Identify which cell holds the provided text, then report its (X, Y) central coordinate. 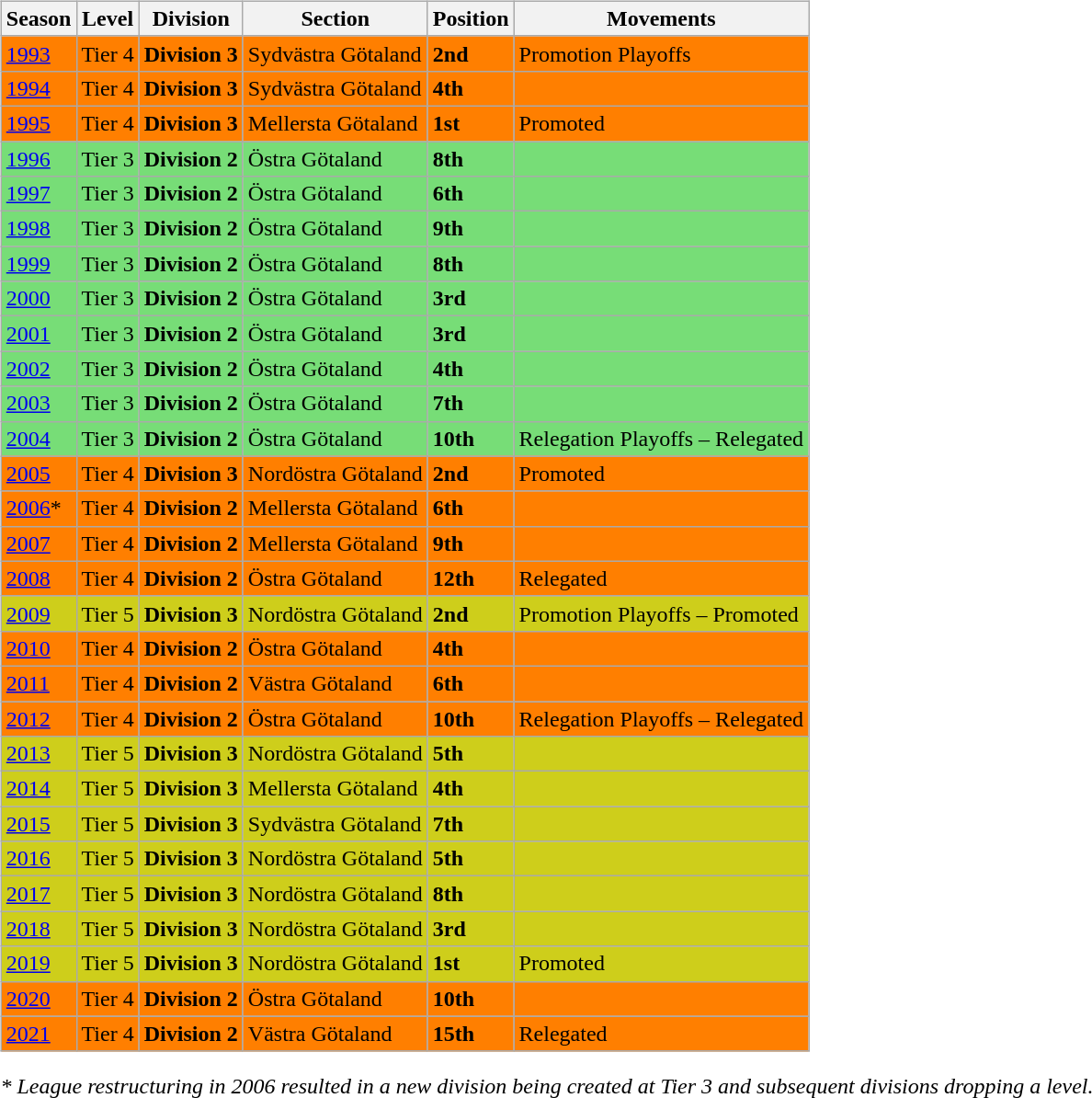
Division (191, 18)
15th (471, 1034)
1994 (39, 88)
1997 (39, 194)
2017 (39, 894)
1998 (39, 229)
Section (335, 18)
Level (108, 18)
2008 (39, 578)
Position (471, 18)
2016 (39, 859)
1995 (39, 123)
1993 (39, 53)
2002 (39, 369)
Promotion Playoffs – Promoted (662, 613)
2011 (39, 683)
2007 (39, 543)
2019 (39, 964)
2003 (39, 404)
2018 (39, 929)
2013 (39, 754)
2006* (39, 509)
2014 (39, 789)
1996 (39, 159)
2000 (39, 299)
2004 (39, 439)
Promotion Playoffs (662, 53)
1999 (39, 264)
2021 (39, 1034)
2010 (39, 648)
2001 (39, 334)
Season (39, 18)
2020 (39, 999)
2009 (39, 613)
2012 (39, 718)
2005 (39, 474)
12th (471, 578)
2015 (39, 824)
Movements (662, 18)
